Extract the (X, Y) coordinate from the center of the cell holding the provided text.  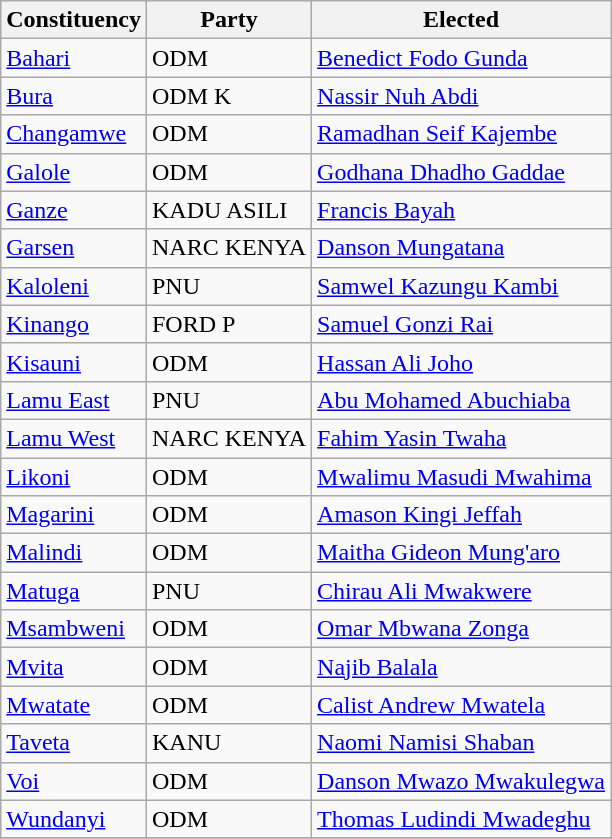
Chirau Ali Mwakwere (462, 591)
Nassir Nuh Abdi (462, 96)
Abu Mohamed Abuchiaba (462, 400)
Msambweni (74, 629)
Danson Mwazo Mwakulegwa (462, 781)
Magarini (74, 515)
Naomi Namisi Shaban (462, 743)
FORD P (228, 324)
Voi (74, 781)
Bura (74, 96)
Party (228, 20)
Ramadhan Seif Kajembe (462, 134)
KADU ASILI (228, 210)
Likoni (74, 477)
Mwatate (74, 705)
Francis Bayah (462, 210)
Benedict Fodo Gunda (462, 58)
Mvita (74, 667)
Wundanyi (74, 819)
Mwalimu Masudi Mwahima (462, 477)
Constituency (74, 20)
Calist Andrew Mwatela (462, 705)
KANU (228, 743)
Garsen (74, 248)
Thomas Ludindi Mwadeghu (462, 819)
Godhana Dhadho Gaddae (462, 172)
Amason Kingi Jeffah (462, 515)
Maitha Gideon Mung'aro (462, 553)
ODM K (228, 96)
Kisauni (74, 362)
Samuel Gonzi Rai (462, 324)
Najib Balala (462, 667)
Matuga (74, 591)
Taveta (74, 743)
Galole (74, 172)
Danson Mungatana (462, 248)
Samwel Kazungu Kambi (462, 286)
Lamu West (74, 438)
Lamu East (74, 400)
Hassan Ali Joho (462, 362)
Ganze (74, 210)
Elected (462, 20)
Omar Mbwana Zonga (462, 629)
Malindi (74, 553)
Fahim Yasin Twaha (462, 438)
Kaloleni (74, 286)
Kinango (74, 324)
Bahari (74, 58)
Changamwe (74, 134)
